From the cell containing the given text, extract its center point as [X, Y] coordinate. 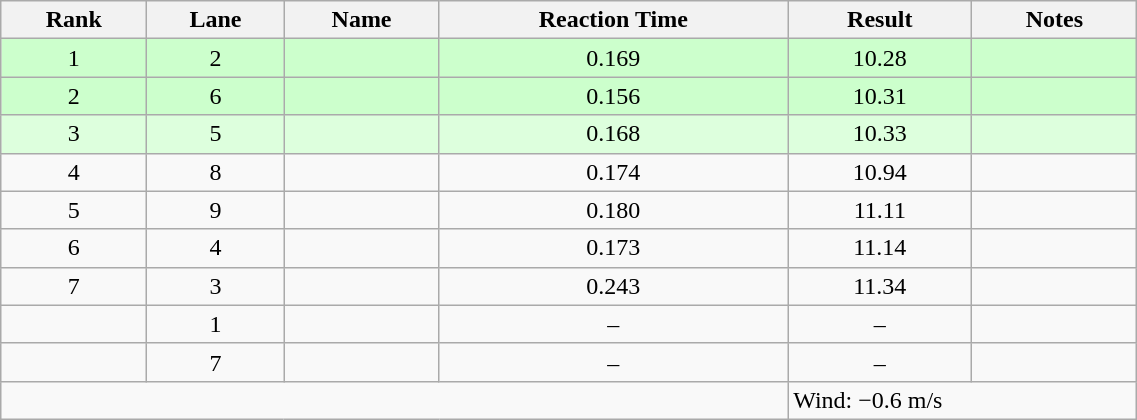
Result [880, 20]
11.11 [880, 210]
11.34 [880, 286]
Name [362, 20]
9 [216, 210]
Reaction Time [614, 20]
0.169 [614, 58]
0.174 [614, 172]
Rank [74, 20]
Notes [1054, 20]
0.243 [614, 286]
0.180 [614, 210]
Wind: −0.6 m/s [962, 400]
10.28 [880, 58]
0.168 [614, 134]
10.94 [880, 172]
Lane [216, 20]
10.33 [880, 134]
10.31 [880, 96]
0.156 [614, 96]
8 [216, 172]
11.14 [880, 248]
0.173 [614, 248]
